Capture the cell that displays the provided text and extract its [X, Y] central coordinate. 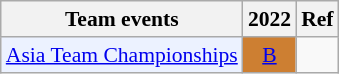
2022 [270, 19]
Team events [122, 19]
Ref [317, 19]
B [270, 55]
Asia Team Championships [122, 55]
